Return the [X, Y] coordinate for the center point of the cell that contains the specified text.  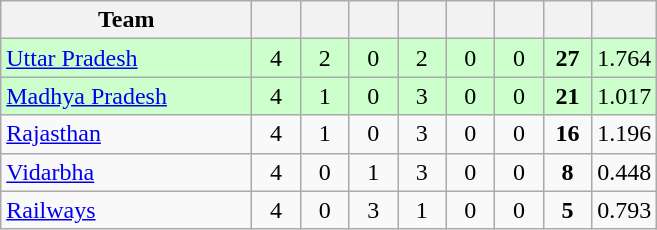
16 [568, 134]
Rajasthan [126, 134]
5 [568, 210]
27 [568, 58]
Team [126, 20]
21 [568, 96]
0.793 [624, 210]
1.196 [624, 134]
Vidarbha [126, 172]
8 [568, 172]
Railways [126, 210]
Uttar Pradesh [126, 58]
1.764 [624, 58]
1.017 [624, 96]
0.448 [624, 172]
Madhya Pradesh [126, 96]
